Output the [x, y] coordinate of the center of the cell containing the given text.  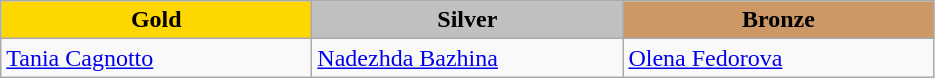
Silver [468, 20]
Nadezhda Bazhina [468, 58]
Bronze [778, 20]
Gold [156, 20]
Olena Fedorova [778, 58]
Tania Cagnotto [156, 58]
